Return the [x, y] coordinate for the center point of the cell that contains the specified text.  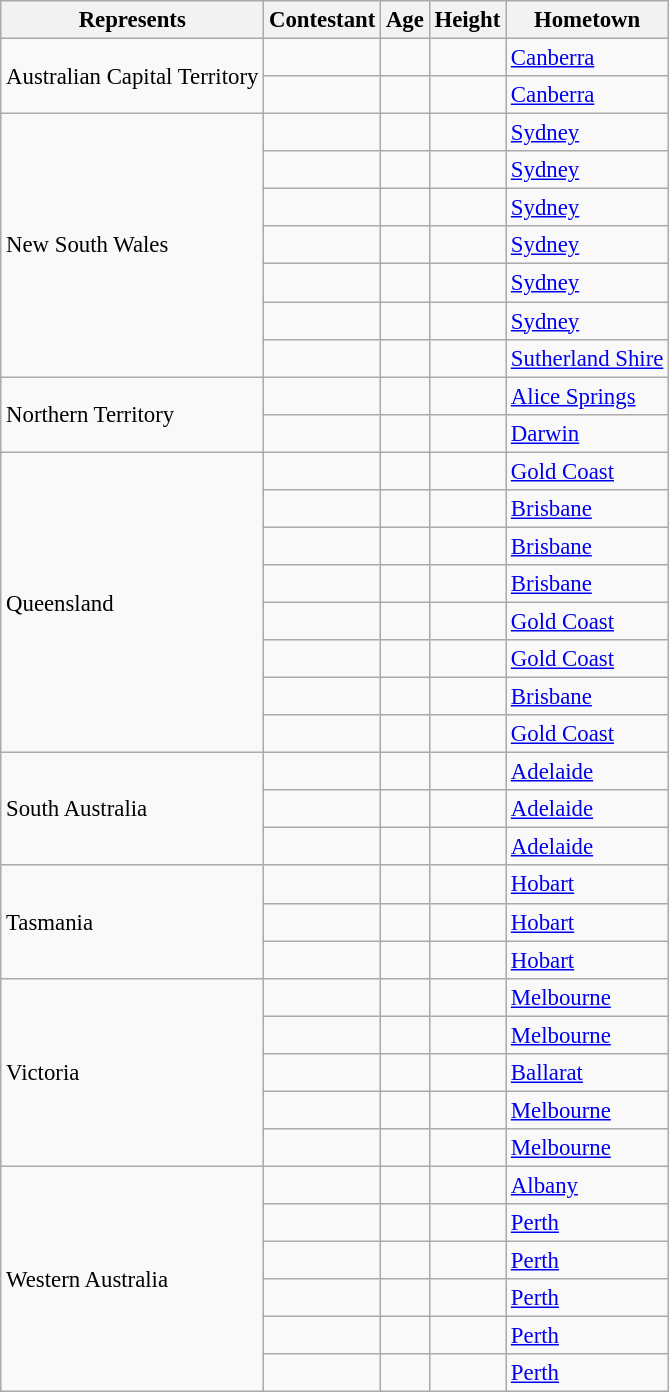
Albany [588, 1185]
Victoria [132, 1072]
Ballarat [588, 1073]
Darwin [588, 433]
Australian Capital Territory [132, 76]
Represents [132, 20]
Northern Territory [132, 414]
South Australia [132, 810]
Western Australia [132, 1279]
Height [467, 20]
Contestant [322, 20]
Age [406, 20]
Tasmania [132, 922]
Hometown [588, 20]
New South Wales [132, 246]
Alice Springs [588, 396]
Sutherland Shire [588, 358]
Queensland [132, 602]
